Output the [x, y] coordinate of the center of the cell containing the given text.  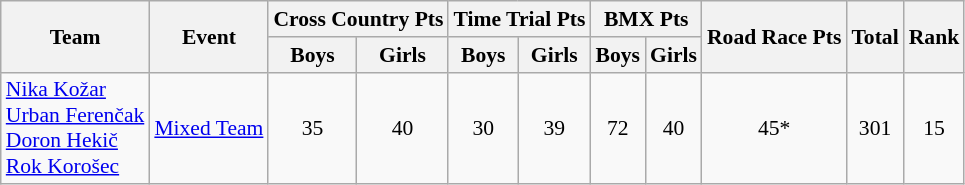
Cross Country Pts [358, 19]
Mixed Team [208, 128]
Team [76, 36]
35 [312, 128]
39 [554, 128]
BMX Pts [646, 19]
72 [618, 128]
Nika KožarUrban FerenčakDoron HekičRok Korošec [76, 128]
Event [208, 36]
45* [774, 128]
30 [482, 128]
15 [934, 128]
Rank [934, 36]
Time Trial Pts [519, 19]
Road Race Pts [774, 36]
Total [874, 36]
301 [874, 128]
